Return the [x, y] coordinate for the center point of the cell that contains the specified text.  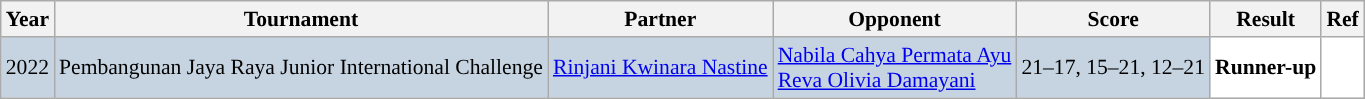
2022 [28, 68]
21–17, 15–21, 12–21 [1113, 68]
Partner [660, 19]
Opponent [895, 19]
Result [1266, 19]
Rinjani Kwinara Nastine [660, 68]
Year [28, 19]
Tournament [301, 19]
Runner-up [1266, 68]
Ref [1342, 19]
Nabila Cahya Permata Ayu Reva Olivia Damayani [895, 68]
Pembangunan Jaya Raya Junior International Challenge [301, 68]
Score [1113, 19]
